Detect which cell encompasses the target text, then output its (x, y) center coordinate. 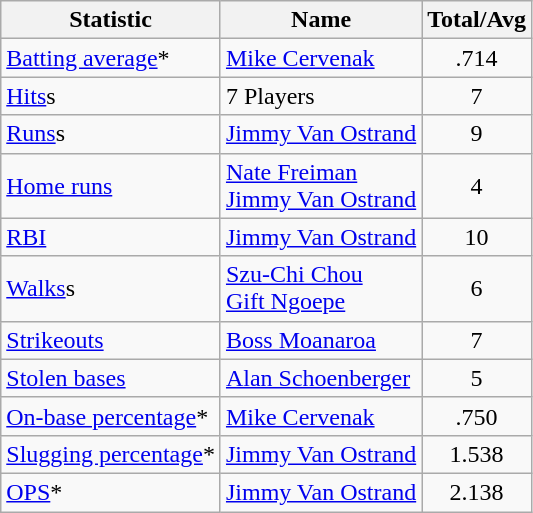
6 (477, 288)
Batting average* (111, 58)
Boss Moanaroa (320, 340)
Statistic (111, 20)
Szu-Chi Chou Gift Ngoepe (320, 288)
Nate Freiman Jimmy Van Ostrand (320, 186)
1.538 (477, 454)
Stolen bases (111, 378)
.714 (477, 58)
9 (477, 134)
Walkss (111, 288)
Name (320, 20)
Runss (111, 134)
RBI (111, 237)
Strikeouts (111, 340)
10 (477, 237)
OPS* (111, 492)
Home runs (111, 186)
On-base percentage* (111, 416)
2.138 (477, 492)
Total/Avg (477, 20)
Slugging percentage* (111, 454)
4 (477, 186)
.750 (477, 416)
7 Players (320, 96)
Hitss (111, 96)
5 (477, 378)
Alan Schoenberger (320, 378)
